Identify which cell holds the provided text, then report its [X, Y] central coordinate. 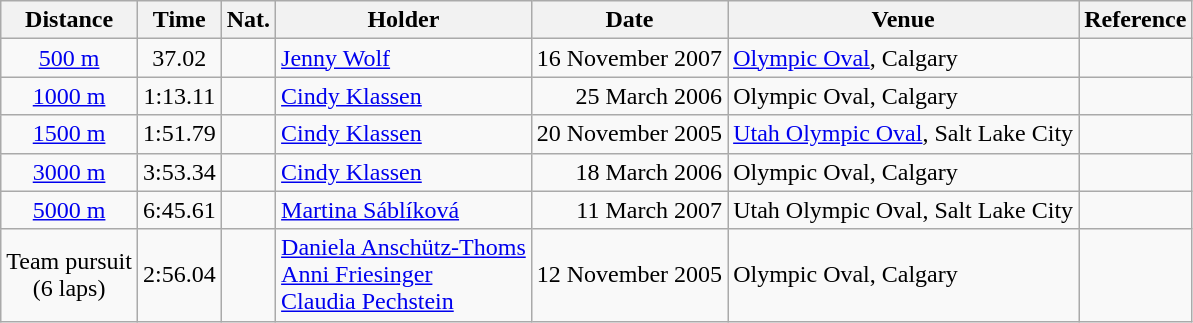
Time [179, 20]
Holder [404, 20]
6:45.61 [179, 210]
5000 m [70, 210]
Distance [70, 20]
Martina Sáblíková [404, 210]
1:51.79 [179, 134]
Team pursuit (6 laps) [70, 275]
Nat. [248, 20]
1:13.11 [179, 96]
12 November 2005 [629, 275]
25 March 2006 [629, 96]
2:56.04 [179, 275]
1000 m [70, 96]
Venue [904, 20]
Jenny Wolf [404, 58]
Date [629, 20]
11 March 2007 [629, 210]
3:53.34 [179, 172]
Reference [1136, 20]
Daniela Anschütz-Thoms Anni Friesinger Claudia Pechstein [404, 275]
1500 m [70, 134]
20 November 2005 [629, 134]
18 March 2006 [629, 172]
16 November 2007 [629, 58]
37.02 [179, 58]
500 m [70, 58]
3000 m [70, 172]
